Output the [X, Y] coordinate of the center of the cell containing the given text.  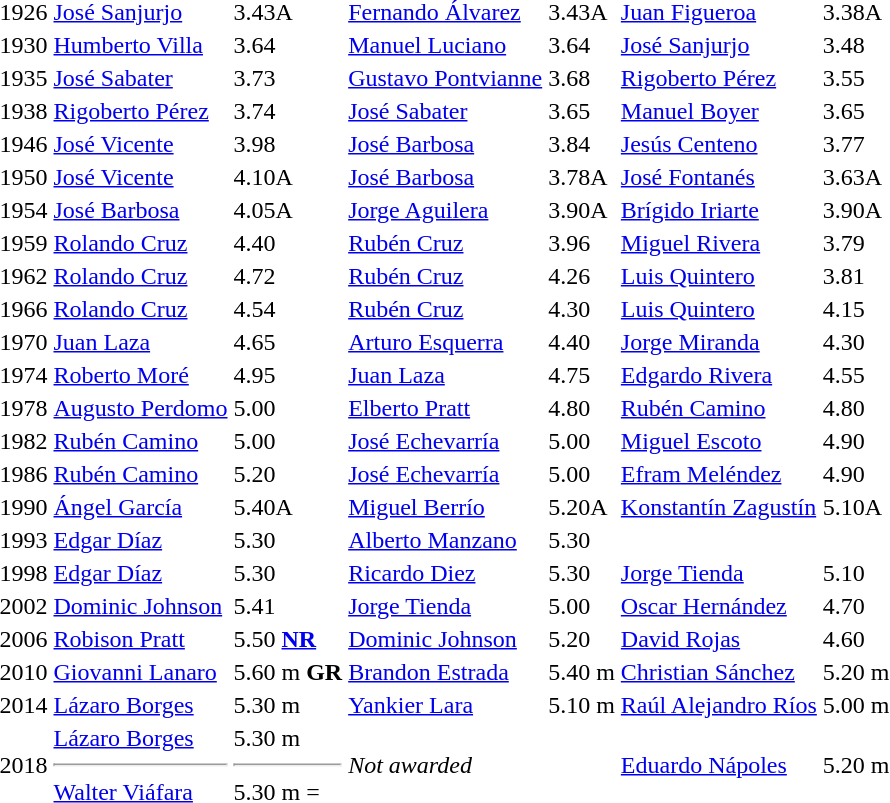
5.10 m [582, 705]
Elberto Pratt [446, 408]
José Fontanés [718, 177]
5.60 m GR [288, 672]
David Rojas [718, 639]
3.68 [582, 78]
Miguel Rivera [718, 243]
3.96 [582, 243]
Yankier Lara [446, 705]
Jorge Aguilera [446, 210]
3.98 [288, 144]
4.80 [582, 408]
Brígido Iriarte [718, 210]
Robison Pratt [140, 639]
4.95 [288, 375]
Oscar Hernández [718, 606]
Augusto Perdomo [140, 408]
5.20A [582, 507]
Miguel Escoto [718, 441]
Miguel Berrío [446, 507]
4.54 [288, 309]
5.41 [288, 606]
3.73 [288, 78]
Alberto Manzano [446, 540]
4.05A [288, 210]
3.78A [582, 177]
3.84 [582, 144]
Roberto Moré [140, 375]
Konstantín Zagustín [718, 507]
4.75 [582, 375]
Brandon Estrada [446, 672]
5.40A [288, 507]
Jesús Centeno [718, 144]
Humberto Villa [140, 45]
Jorge Miranda [718, 342]
4.26 [582, 276]
4.30 [582, 309]
Ángel García [140, 507]
Efram Meléndez [718, 474]
4.72 [288, 276]
Christian Sánchez [718, 672]
Manuel Luciano [446, 45]
Edgardo Rivera [718, 375]
5.40 m [582, 672]
Lázaro Borges [140, 705]
5.30 m [288, 705]
3.65 [582, 111]
Raúl Alejandro Ríos [718, 705]
Manuel Boyer [718, 111]
José Sanjurjo [718, 45]
Ricardo Diez [446, 573]
Gustavo Pontvianne [446, 78]
3.74 [288, 111]
3.90A [582, 210]
4.10A [288, 177]
Giovanni Lanaro [140, 672]
4.65 [288, 342]
5.50 NR [288, 639]
Arturo Esquerra [446, 342]
